Output the (x, y) coordinate of the center of the cell containing the given text.  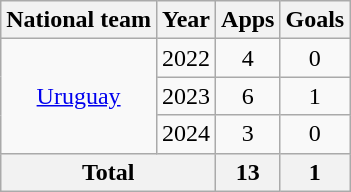
3 (248, 134)
4 (248, 58)
Uruguay (79, 96)
6 (248, 96)
2023 (186, 96)
Apps (248, 20)
Year (186, 20)
13 (248, 172)
Total (108, 172)
National team (79, 20)
2022 (186, 58)
2024 (186, 134)
Goals (315, 20)
